Identify which cell holds the provided text, then report its [x, y] central coordinate. 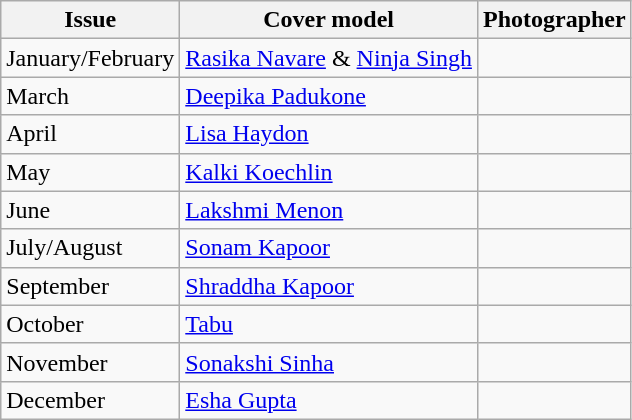
October [90, 324]
Shraddha Kapoor [329, 286]
November [90, 362]
June [90, 210]
Esha Gupta [329, 400]
Photographer [554, 20]
Deepika Padukone [329, 96]
Issue [90, 20]
Tabu [329, 324]
Rasika Navare & Ninja Singh [329, 58]
September [90, 286]
Lakshmi Menon [329, 210]
April [90, 134]
Lisa Haydon [329, 134]
Sonakshi Sinha [329, 362]
Sonam Kapoor [329, 248]
December [90, 400]
January/February [90, 58]
July/August [90, 248]
May [90, 172]
Cover model [329, 20]
Kalki Koechlin [329, 172]
March [90, 96]
